Capture the cell that displays the provided text and extract its (x, y) central coordinate. 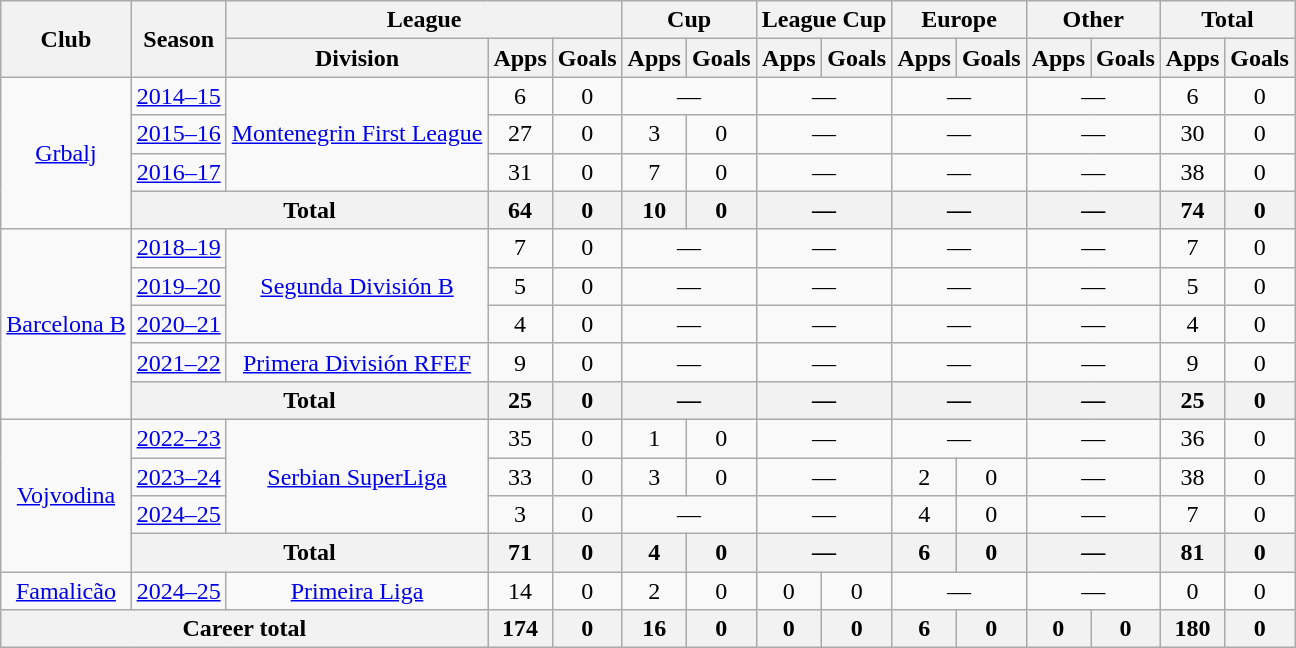
2014–15 (178, 96)
27 (520, 134)
Famalicão (66, 591)
31 (520, 172)
74 (1192, 210)
Montenegrin First League (357, 134)
Career total (244, 629)
Cup (689, 20)
2023–24 (178, 477)
16 (654, 629)
2022–23 (178, 438)
35 (520, 438)
Segunda División B (357, 286)
2019–20 (178, 286)
Vojvodina (66, 495)
1 (654, 438)
2018–19 (178, 248)
2015–16 (178, 134)
64 (520, 210)
2020–21 (178, 324)
Club (66, 39)
33 (520, 477)
174 (520, 629)
Division (357, 58)
180 (1192, 629)
Barcelona B (66, 324)
Europe (959, 20)
10 (654, 210)
71 (520, 553)
2021–22 (178, 362)
30 (1192, 134)
Primera División RFEF (357, 362)
League Cup (824, 20)
League (424, 20)
14 (520, 591)
81 (1192, 553)
Primeira Liga (357, 591)
Other (1093, 20)
36 (1192, 438)
Serbian SuperLiga (357, 476)
Season (178, 39)
2016–17 (178, 172)
Grbalj (66, 153)
